Locate the cell with the specified text and output its (X, Y) center coordinate. 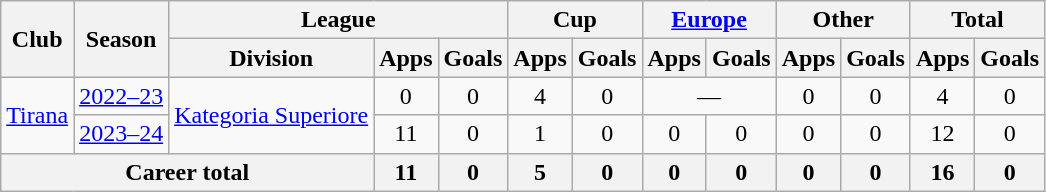
Cup (575, 20)
Tirana (38, 115)
Total (977, 20)
Club (38, 39)
Other (843, 20)
2022–23 (122, 96)
2023–24 (122, 134)
16 (942, 172)
Europe (709, 20)
League (338, 20)
Division (272, 58)
5 (540, 172)
Season (122, 39)
Career total (188, 172)
1 (540, 134)
12 (942, 134)
— (709, 96)
Kategoria Superiore (272, 115)
